Output the [x, y] coordinate of the center of the cell containing the given text.  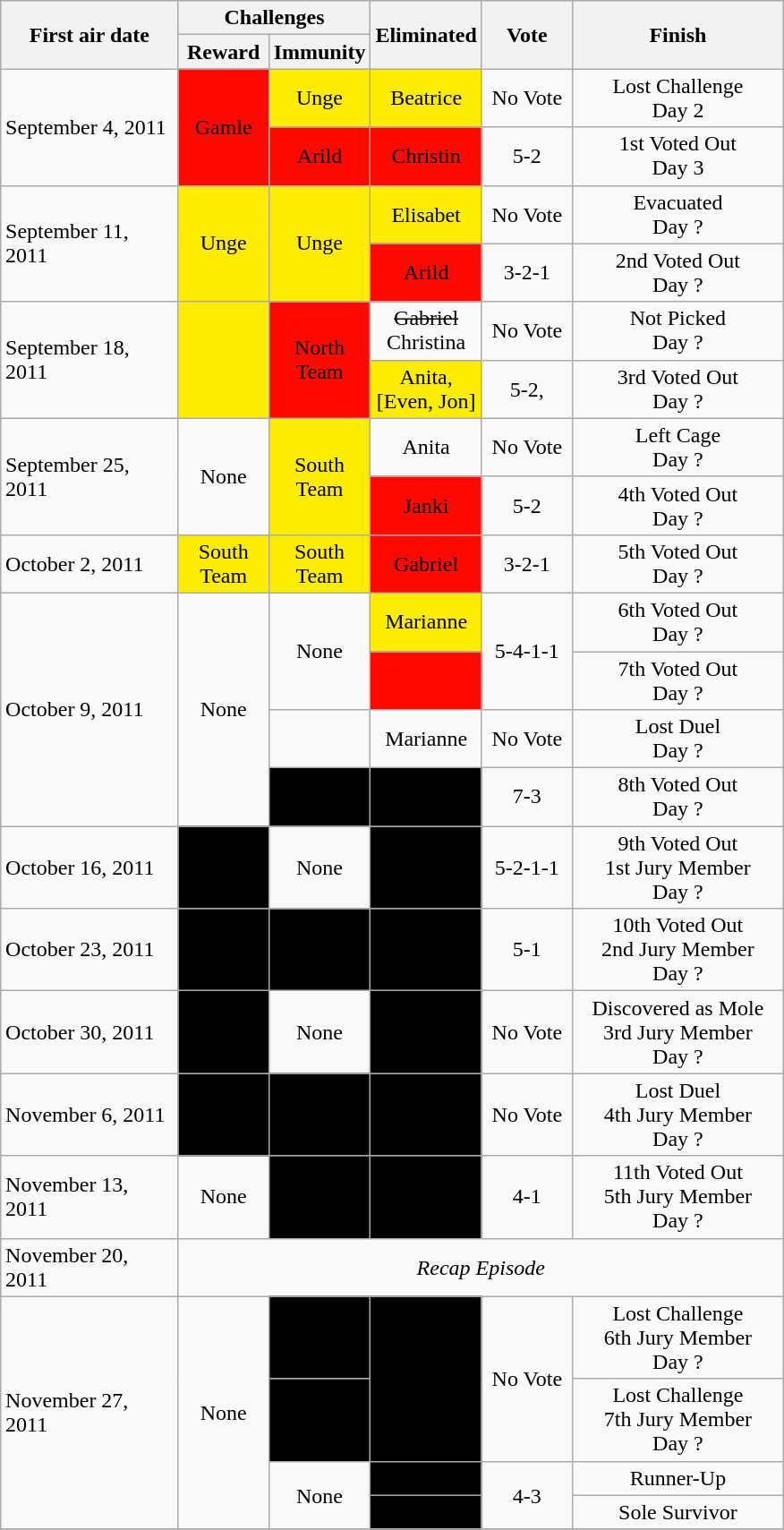
Anita [426, 448]
10th Voted Out2nd Jury MemberDay ? [677, 950]
Elisabet [426, 215]
November 13, 2011 [89, 1197]
Even [426, 797]
Eliminated [426, 35]
September 11, 2011 [89, 244]
2nd Voted OutDay ? [677, 272]
5-4-1-1 [526, 651]
Finish [677, 35]
October 16, 2011 [89, 868]
Lost Duel4th Jury MemberDay ? [677, 1115]
November 20, 2011 [89, 1268]
8th Voted OutDay ? [677, 797]
October 30, 2011 [89, 1032]
5th Voted OutDay ? [677, 564]
September 25, 2011 [89, 476]
Beatrice [426, 98]
Janki [426, 505]
Left CageDay ? [677, 448]
Lost ChallengeDay 2 [677, 98]
Vote [526, 35]
5-2, [526, 389]
September 4, 2011 [89, 127]
9th Voted Out1st Jury MemberDay ? [677, 868]
Nikolina [426, 1032]
October 2, 2011 [89, 564]
4-3 [526, 1495]
Lost Challenge6th Jury MemberDay ? [677, 1338]
Hans-Olaf [426, 1379]
5-1 [526, 950]
Challenges [274, 18]
Runner-Up [677, 1478]
GabrielChristina [426, 331]
Immunity [320, 52]
Sole Survivor [677, 1512]
1st Voted OutDay 3 [677, 156]
North Team [320, 360]
Recap Episode [481, 1268]
October 9, 2011 [89, 709]
EvacuatedDay ? [677, 215]
Reward [224, 52]
4th Voted OutDay ? [677, 505]
Lost Challenge7th Jury MemberDay ? [677, 1420]
11th Voted Out5th Jury MemberDay ? [677, 1197]
November 6, 2011 [89, 1115]
Gabriel [426, 564]
Nicolas [426, 1115]
Nicolas, [224, 1115]
7th Voted OutDay ? [677, 680]
Anita,[Even, Jon] [426, 389]
3rd Voted OutDay ? [677, 389]
5-2-1-1 [526, 868]
November 27, 2011 [89, 1413]
7-3 [526, 797]
First air date [89, 35]
Jon [426, 868]
September 18, 2011 [89, 360]
Gamle [224, 127]
Discovered as Mole3rd Jury MemberDay ? [677, 1032]
Lost DuelDay ? [677, 739]
Christin [426, 156]
Bård Anders [426, 950]
Not PickedDay ? [677, 331]
6th Voted OutDay ? [677, 621]
October 23, 2011 [89, 950]
4-1 [526, 1197]
